Extract the [X, Y] coordinate from the center of the cell holding the provided text.  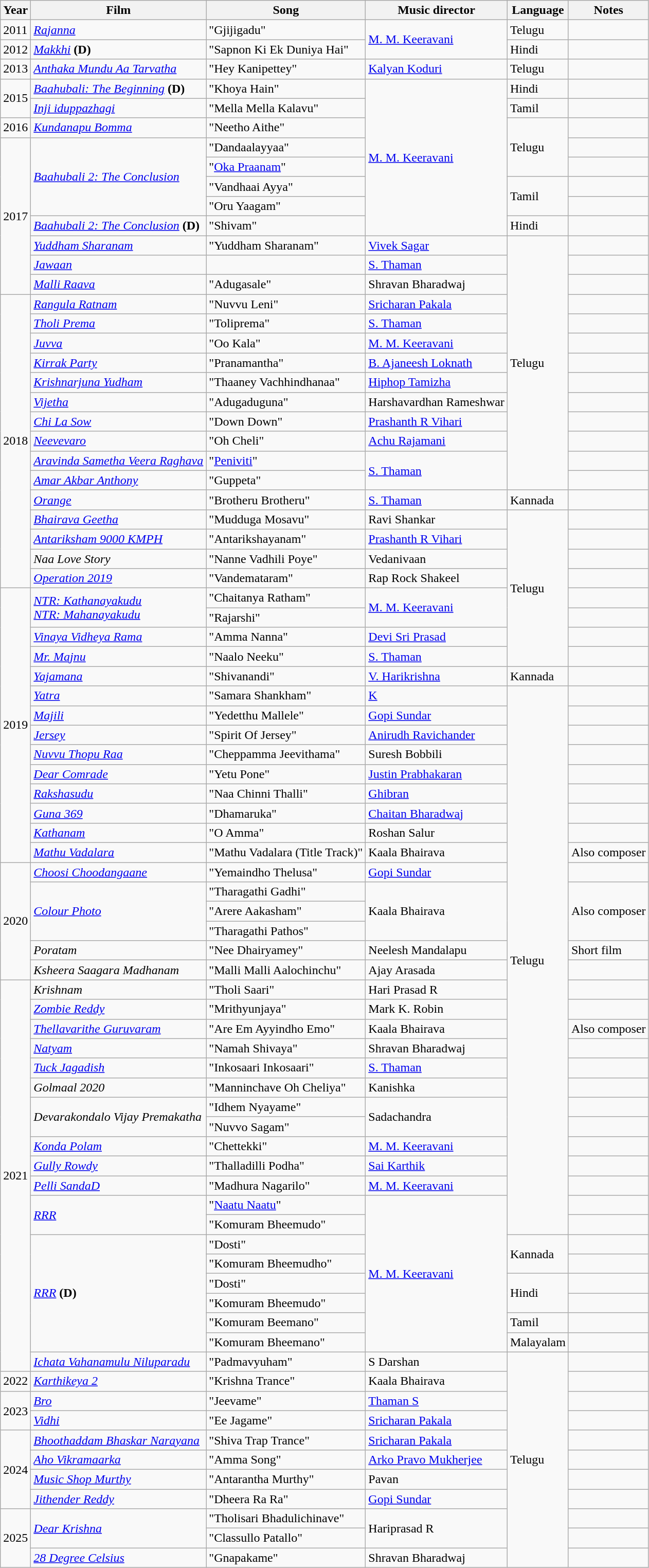
Song [286, 10]
Vidhi [118, 1420]
Neelesh Mandalapu [437, 950]
Jawaan [118, 265]
Vedanivaan [437, 558]
Thellavarithe Guruvaram [118, 1029]
"Krishna Trance" [286, 1381]
"Down Down" [286, 421]
Yuddham Sharanam [118, 245]
Ravi Shankar [437, 519]
Thaman S [437, 1401]
Ichata Vahanamulu Niluparadu [118, 1362]
Krishnam [118, 990]
"Gnapakame" [286, 1558]
"Yetu Pone" [286, 774]
Hiphop Tamizha [437, 382]
2024 [15, 1469]
"Arere Aakasham" [286, 911]
Kundanapu Bomma [118, 128]
"Guppeta" [286, 480]
"Nee Dhairyamey" [286, 950]
"Shivanandi" [286, 676]
"Padmavyuham" [286, 1362]
"Mella Mella Kalavu" [286, 108]
Film [118, 10]
"Vandhaai Ayya" [286, 186]
"Hey Kanipettey" [286, 69]
S Darshan [437, 1362]
Karthikeya 2 [118, 1381]
Kanishka [437, 1087]
RRR (D) [118, 1293]
RRR [118, 1215]
"Adugaduguna" [286, 402]
Yajamana [118, 676]
"Yemaindho Thelusa" [286, 872]
"Shivam" [286, 225]
"Brotheru Brotheru" [286, 500]
"Nuvvo Sagam" [286, 1126]
"Ee Jagame" [286, 1420]
Golmaal 2020 [118, 1087]
Sadachandra [437, 1117]
Bro [118, 1401]
28 Degree Celsius [118, 1558]
Poratam [118, 950]
Rangula Ratnam [118, 304]
"Naalo Neeku" [286, 657]
"Namah Shivaya" [286, 1048]
Colour Photo [118, 911]
Makkhi (D) [118, 49]
Vinaya Vidheya Rama [118, 637]
2019 [15, 726]
2020 [15, 921]
"Yedetthu Mallele" [286, 715]
"Oru Yaagam" [286, 206]
Bhoothaddam Bhaskar Narayana [118, 1440]
Tuck Jagadish [118, 1068]
"Antarikshayanam" [286, 539]
Justin Prabhakaran [437, 774]
"Nuvvu Leni" [286, 304]
"Madhura Nagarilo" [286, 1185]
2016 [15, 128]
Amar Akbar Anthony [118, 480]
"Inkosaari Inkosaari" [286, 1068]
"Mathu Vadalara (Title Track)" [286, 852]
"Dheera Ra Ra" [286, 1499]
"Sapnon Ki Ek Duniya Hai" [286, 49]
Notes [608, 10]
"Are Em Ayyindho Emo" [286, 1029]
2012 [15, 49]
"Antarantha Murthy" [286, 1479]
Anirudh Ravichander [437, 735]
Dear Krishna [118, 1528]
Chi La Sow [118, 421]
Aho Vikramaarka [118, 1459]
Vijetha [118, 402]
Jersey [118, 735]
2013 [15, 69]
"Dandaalayyaa" [286, 147]
Pavan [437, 1479]
"Thaaney Vachhindhanaa" [286, 382]
"Oo Kala" [286, 343]
"Neetho Aithe" [286, 128]
Language [538, 10]
Devarakondalo Vijay Premakatha [118, 1117]
K [437, 696]
Vivek Sagar [437, 245]
Malayalam [538, 1342]
Aravinda Sametha Veera Raghava [118, 461]
Achu Rajamani [437, 441]
Operation 2019 [118, 578]
Naa Love Story [118, 558]
Rajanna [118, 30]
Ksheera Saagara Madhanam [118, 970]
"Chettekki" [286, 1146]
Orange [118, 500]
Mathu Vadalara [118, 852]
Guna 369 [118, 813]
Krishnarjuna Yudham [118, 382]
"Idhem Nyayame" [286, 1107]
"Dhamaruka" [286, 813]
Choosi Choodangaane [118, 872]
"Khoya Hain" [286, 89]
Majili [118, 715]
"Komuram Beemano" [286, 1323]
"Oka Praanam" [286, 167]
Pelli SandaD [118, 1185]
Ghibran [437, 794]
Ajay Arasada [437, 970]
Baahubali: The Beginning (D) [118, 89]
"Tharagathi Gadhi" [286, 892]
Neevevaro [118, 441]
Konda Polam [118, 1146]
"Thalladilli Podha" [286, 1166]
B. Ajaneesh Loknath [437, 363]
Rap Rock Shakeel [437, 578]
Inji iduppazhagi [118, 108]
"Yuddham Sharanam" [286, 245]
"Tharagathi Pathos" [286, 931]
"Cheppamma Jeevithama" [286, 754]
Devi Sri Prasad [437, 637]
Tholi Prema [118, 324]
"Nanne Vadhili Poye" [286, 558]
"Jeevame" [286, 1401]
"Mrithyunjaya" [286, 1009]
Short film [608, 950]
Mr. Majnu [118, 657]
"Vandemataram" [286, 578]
"Naa Chinni Thalli" [286, 794]
"Komuram Bheemano" [286, 1342]
"Tholisari Bhadulichinave" [286, 1519]
Suresh Bobbili [437, 754]
2017 [15, 216]
"Amma Nanna" [286, 637]
"Manninchave Oh Cheliya" [286, 1087]
Year [15, 10]
Kathanam [118, 833]
V. Harikrishna [437, 676]
Chaitan Bharadwaj [437, 813]
"Amma Song" [286, 1459]
"Rajarshi" [286, 618]
2022 [15, 1381]
Baahubali 2: The Conclusion (D) [118, 225]
Jithender Reddy [118, 1499]
Kirrak Party [118, 363]
"Mudduga Mosavu" [286, 519]
2021 [15, 1175]
Anthaka Mundu Aa Tarvatha [118, 69]
"Classullo Patallo" [286, 1538]
2023 [15, 1411]
Baahubali 2: The Conclusion [118, 177]
"Komuram Bheemudho" [286, 1264]
"O Amma" [286, 833]
Natyam [118, 1048]
Arko Pravo Mukherjee [437, 1459]
Nuvvu Thopu Raa [118, 754]
Kalyan Koduri [437, 69]
Sai Karthik [437, 1166]
Hariprasad R [437, 1528]
"Shiva Trap Trance" [286, 1440]
2011 [15, 30]
Roshan Salur [437, 833]
"Chaitanya Ratham" [286, 598]
Gully Rowdy [118, 1166]
"Gjijigadu" [286, 30]
Bhairava Geetha [118, 519]
Hari Prasad R [437, 990]
"Malli Malli Aalochinchu" [286, 970]
"Pranamantha" [286, 363]
2018 [15, 442]
Dear Comrade [118, 774]
Harshavardhan Rameshwar [437, 402]
"Toliprema" [286, 324]
Mark K. Robin [437, 1009]
Music Shop Murthy [118, 1479]
Rakshasudu [118, 794]
"Peniviti" [286, 461]
"Adugasale" [286, 285]
Music director [437, 10]
"Spirit Of Jersey" [286, 735]
"Samara Shankham" [286, 696]
"Naatu Naatu" [286, 1205]
Yatra [118, 696]
Zombie Reddy [118, 1009]
2025 [15, 1538]
NTR: KathanayakuduNTR: Mahanayakudu [118, 608]
Malli Raava [118, 285]
Juvva [118, 343]
2015 [15, 98]
"Oh Cheli" [286, 441]
"Tholi Saari" [286, 990]
Antariksham 9000 KMPH [118, 539]
